Locate the cell with the specified text and output its [X, Y] center coordinate. 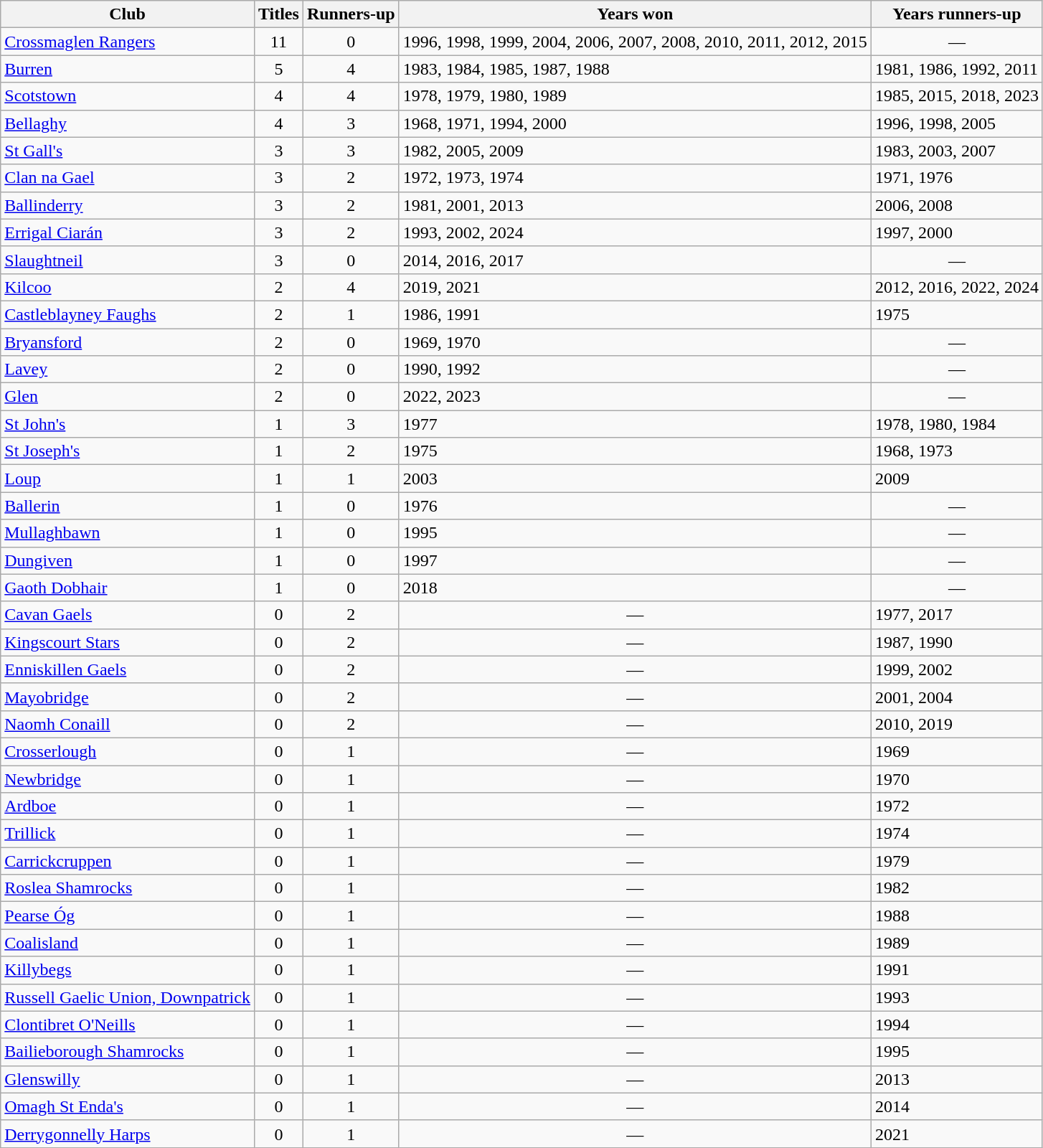
Omagh St Enda's [128, 1106]
1997 [635, 560]
2022, 2023 [635, 397]
Club [128, 14]
1978, 1979, 1980, 1989 [635, 96]
1982 [957, 888]
1986, 1991 [635, 314]
Titles [278, 14]
2006, 2008 [957, 205]
Ballinderry [128, 205]
St John's [128, 424]
11 [278, 42]
2001, 2004 [957, 697]
Newbridge [128, 778]
Bailieborough Shamrocks [128, 1052]
1983, 2003, 2007 [957, 151]
Kilcoo [128, 287]
Clontibret O'Neills [128, 1025]
2010, 2019 [957, 724]
2009 [957, 479]
1985, 2015, 2018, 2023 [957, 96]
St Gall's [128, 151]
1970 [957, 778]
Ardboe [128, 806]
Coalisland [128, 943]
1996, 1998, 2005 [957, 123]
2021 [957, 1134]
Glen [128, 397]
Crossmaglen Rangers [128, 42]
Scotstown [128, 96]
Runners-up [351, 14]
St Joseph's [128, 451]
Derrygonnelly Harps [128, 1134]
2018 [635, 588]
Cavan Gaels [128, 615]
1989 [957, 943]
Years runners-up [957, 14]
2014, 2016, 2017 [635, 260]
1999, 2002 [957, 669]
1981, 2001, 2013 [635, 205]
1983, 1984, 1985, 1987, 1988 [635, 69]
Kingscourt Stars [128, 642]
1991 [957, 970]
1972, 1973, 1974 [635, 178]
1972 [957, 806]
Loup [128, 479]
1987, 1990 [957, 642]
2003 [635, 479]
Glenswilly [128, 1079]
Carrickcruppen [128, 861]
Enniskillen Gaels [128, 669]
Bryansford [128, 342]
1978, 1980, 1984 [957, 424]
1974 [957, 834]
Naomh Conaill [128, 724]
1968, 1971, 1994, 2000 [635, 123]
Lavey [128, 370]
Mayobridge [128, 697]
Russell Gaelic Union, Downpatrick [128, 997]
Years won [635, 14]
1969, 1970 [635, 342]
Bellaghy [128, 123]
1994 [957, 1025]
1969 [957, 751]
1968, 1973 [957, 451]
Pearse Óg [128, 916]
1977, 2017 [957, 615]
2013 [957, 1079]
Killybegs [128, 970]
2012, 2016, 2022, 2024 [957, 287]
1996, 1998, 1999, 2004, 2006, 2007, 2008, 2010, 2011, 2012, 2015 [635, 42]
1988 [957, 916]
Mullaghbawn [128, 533]
Slaughtneil [128, 260]
Trillick [128, 834]
Dungiven [128, 560]
Clan na Gael [128, 178]
1990, 1992 [635, 370]
Castleblayney Faughs [128, 314]
Roslea Shamrocks [128, 888]
1982, 2005, 2009 [635, 151]
1981, 1986, 1992, 2011 [957, 69]
Ballerin [128, 506]
1993, 2002, 2024 [635, 232]
1971, 1976 [957, 178]
2019, 2021 [635, 287]
1979 [957, 861]
2014 [957, 1106]
1993 [957, 997]
Burren [128, 69]
1977 [635, 424]
1997, 2000 [957, 232]
Errigal Ciarán [128, 232]
1976 [635, 506]
Crosserlough [128, 751]
5 [278, 69]
Gaoth Dobhair [128, 588]
